Identify which cell holds the provided text, then report its [x, y] central coordinate. 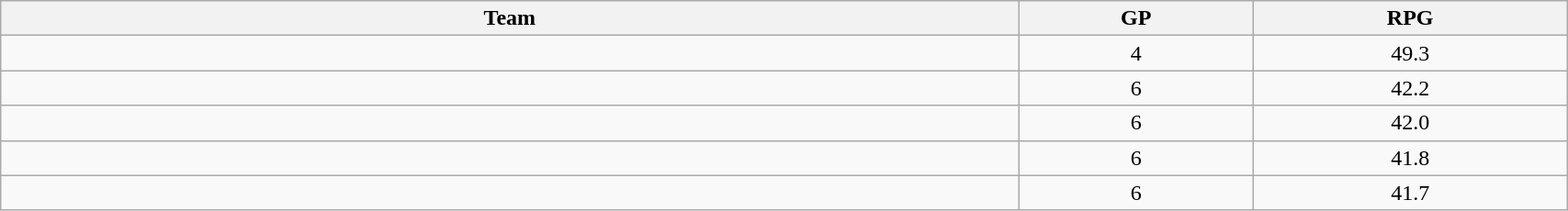
41.8 [1411, 158]
GP [1136, 18]
41.7 [1411, 193]
42.0 [1411, 123]
49.3 [1411, 53]
42.2 [1411, 88]
Team [510, 18]
4 [1136, 53]
RPG [1411, 18]
